For the text-containing cell, return its midpoint in (X, Y) coordinate format. 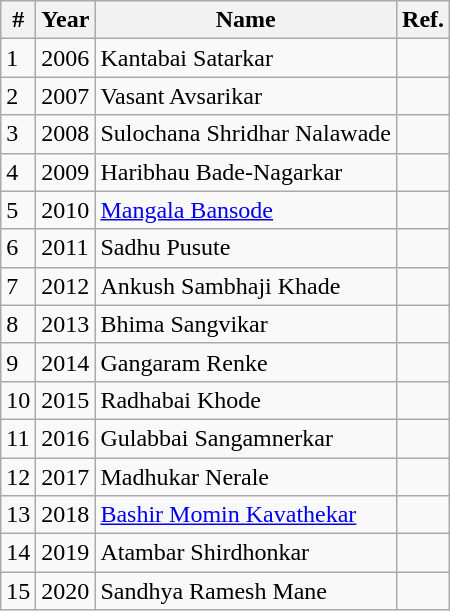
2007 (66, 96)
2009 (66, 172)
2014 (66, 362)
Year (66, 20)
2013 (66, 324)
2018 (66, 515)
2006 (66, 58)
Vasant Avsarikar (246, 96)
Mangala Bansode (246, 210)
Ankush Sambhaji Khade (246, 286)
Madhukar Nerale (246, 477)
2015 (66, 400)
2017 (66, 477)
2 (18, 96)
Atambar Shirdhonkar (246, 553)
Radhabai Khode (246, 400)
2008 (66, 134)
2012 (66, 286)
Sadhu Pusute (246, 248)
10 (18, 400)
# (18, 20)
2016 (66, 438)
9 (18, 362)
Bashir Momin Kavathekar (246, 515)
Sulochana Shridhar Nalawade (246, 134)
14 (18, 553)
5 (18, 210)
7 (18, 286)
12 (18, 477)
Gangaram Renke (246, 362)
2020 (66, 591)
11 (18, 438)
Gulabbai Sangamnerkar (246, 438)
Ref. (424, 20)
15 (18, 591)
4 (18, 172)
Haribhau Bade-Nagarkar (246, 172)
Sandhya Ramesh Mane (246, 591)
8 (18, 324)
6 (18, 248)
Bhima Sangvikar (246, 324)
Kantabai Satarkar (246, 58)
13 (18, 515)
Name (246, 20)
2010 (66, 210)
2019 (66, 553)
3 (18, 134)
1 (18, 58)
2011 (66, 248)
